Provide the (x, y) coordinate of the cell's center where the given text is located.  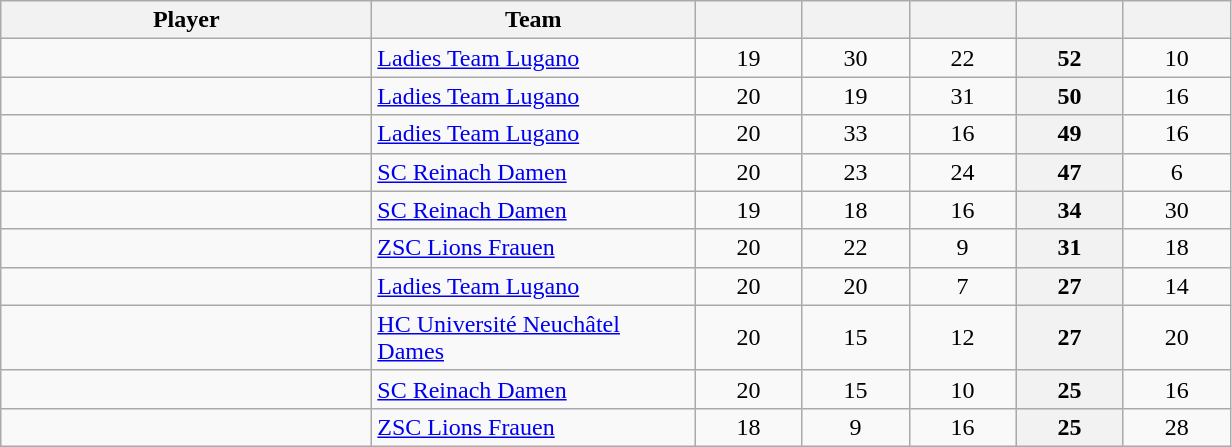
50 (1070, 96)
49 (1070, 134)
24 (962, 172)
Team (534, 20)
47 (1070, 172)
23 (856, 172)
Player (186, 20)
6 (1176, 172)
HC Université Neuchâtel Dames (534, 338)
12 (962, 338)
34 (1070, 210)
28 (1176, 427)
52 (1070, 58)
14 (1176, 286)
33 (856, 134)
7 (962, 286)
